Output the (X, Y) coordinate of the center of the cell containing the given text.  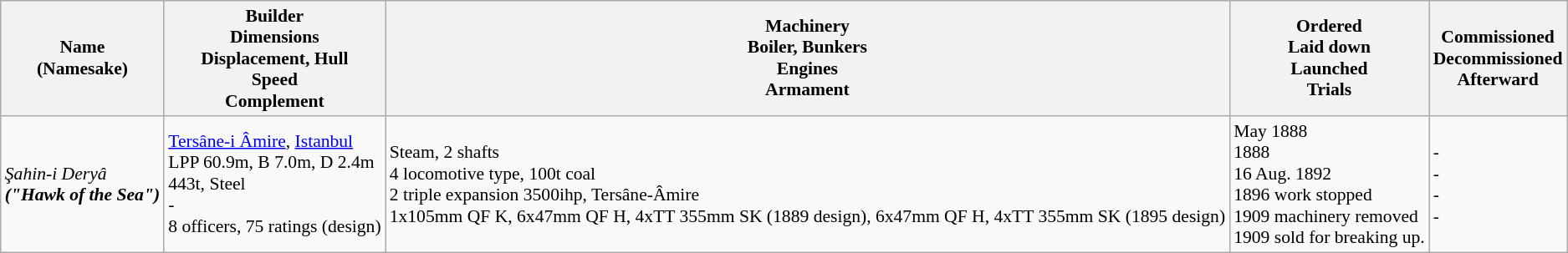
BuilderDimensionsDisplacement, HullSpeedComplement (274, 58)
Tersâne-i Âmire, IstanbulLPP 60.9m, B 7.0m, D 2.4m443t, Steel-8 officers, 75 ratings (design) (274, 184)
May 1888188816 Aug. 18921896 work stopped1909 machinery removed1909 sold for breaking up. (1330, 184)
OrderedLaid downLaunchedTrials (1330, 58)
Name(Namesake) (82, 58)
---- (1499, 184)
Şahin-i Deryâ("Hawk of the Sea") (82, 184)
MachineryBoiler, BunkersEnginesArmament (808, 58)
CommissionedDecommissionedAfterward (1499, 58)
